Extract the [X, Y] coordinate from the center of the cell holding the provided text.  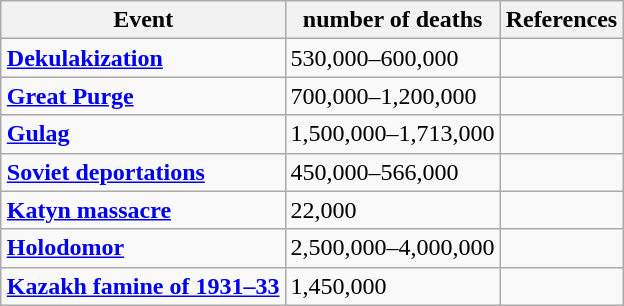
700,000–1,200,000 [392, 96]
Soviet deportations [143, 172]
number of deaths [392, 20]
1,500,000–1,713,000 [392, 134]
Katyn massacre [143, 210]
Holodomor [143, 248]
Gulag [143, 134]
1,450,000 [392, 286]
2,500,000–4,000,000 [392, 248]
22,000 [392, 210]
Event [143, 20]
Kazakh famine of 1931–33 [143, 286]
450,000–566,000 [392, 172]
References [562, 20]
530,000–600,000 [392, 58]
Great Purge [143, 96]
Dekulakization [143, 58]
